Find where the given text appears and provide that cell's center as (x, y) coordinate. 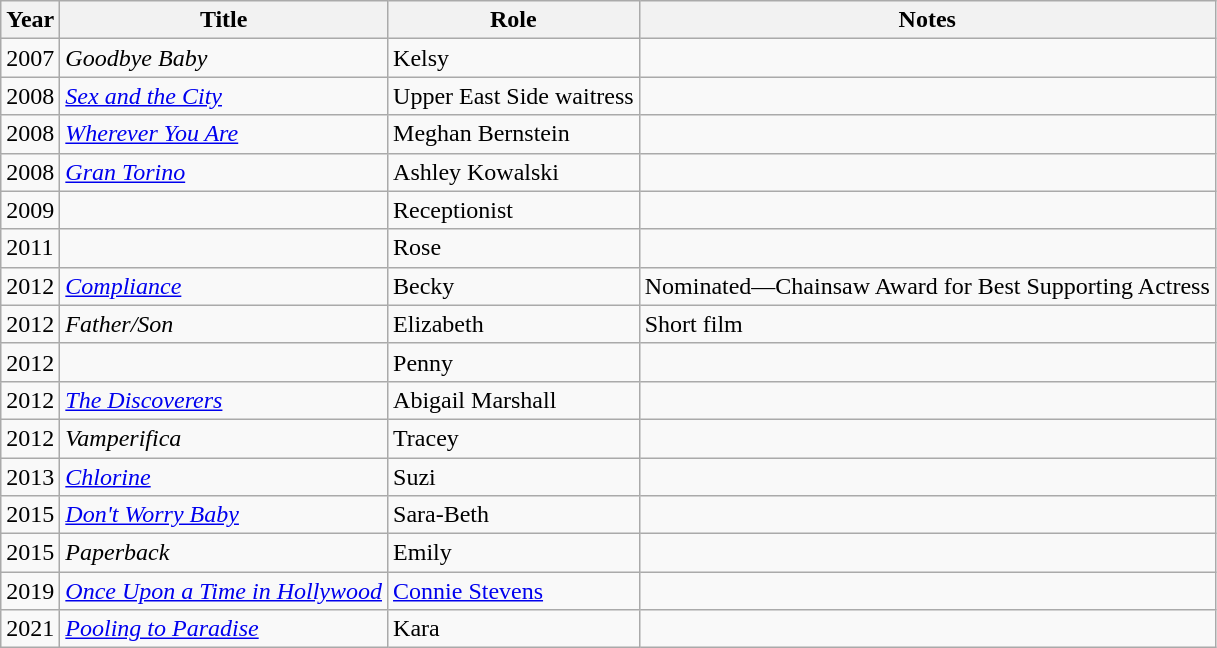
Abigail Marshall (514, 400)
Emily (514, 553)
Compliance (224, 286)
Ashley Kowalski (514, 172)
Sex and the City (224, 96)
Kara (514, 629)
Suzi (514, 477)
Father/Son (224, 324)
Title (224, 20)
Chlorine (224, 477)
Receptionist (514, 210)
Once Upon a Time in Hollywood (224, 591)
Paperback (224, 553)
Year (30, 20)
Vamperifica (224, 438)
Penny (514, 362)
2013 (30, 477)
Don't Worry Baby (224, 515)
Connie Stevens (514, 591)
Wherever You Are (224, 134)
Role (514, 20)
2009 (30, 210)
Elizabeth (514, 324)
Short film (927, 324)
Upper East Side waitress (514, 96)
2011 (30, 248)
Gran Torino (224, 172)
Rose (514, 248)
Tracey (514, 438)
2019 (30, 591)
Kelsy (514, 58)
The Discoverers (224, 400)
Becky (514, 286)
Goodbye Baby (224, 58)
2021 (30, 629)
Notes (927, 20)
Meghan Bernstein (514, 134)
2007 (30, 58)
Sara-Beth (514, 515)
Nominated—Chainsaw Award for Best Supporting Actress (927, 286)
Pooling to Paradise (224, 629)
